Output the [X, Y] coordinate of the center of the cell containing the given text.  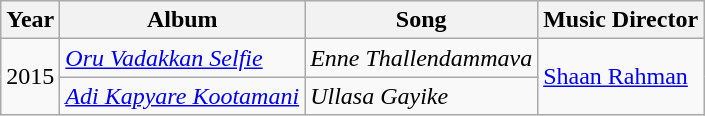
Album [182, 20]
2015 [30, 77]
Song [422, 20]
Shaan Rahman [621, 77]
Adi Kapyare Kootamani [182, 96]
Year [30, 20]
Enne Thallendammava [422, 58]
Ullasa Gayike [422, 96]
Music Director [621, 20]
Oru Vadakkan Selfie [182, 58]
